Capture the cell that displays the provided text and extract its (x, y) central coordinate. 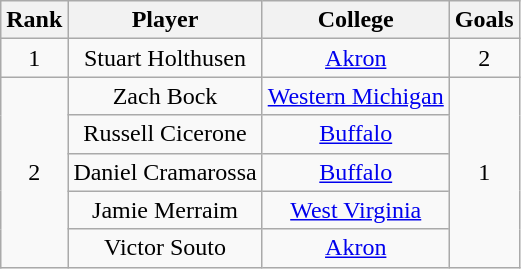
Western Michigan (356, 96)
Stuart Holthusen (165, 58)
College (356, 20)
Jamie Merraim (165, 210)
Russell Cicerone (165, 134)
Zach Bock (165, 96)
Rank (34, 20)
Daniel Cramarossa (165, 172)
Player (165, 20)
West Virginia (356, 210)
Victor Souto (165, 248)
Goals (484, 20)
